Identify which cell holds the provided text, then report its [x, y] central coordinate. 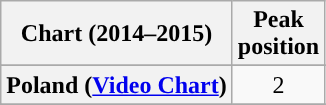
Peakposition [278, 34]
Poland (Video Chart) [117, 85]
Chart (2014–2015) [117, 34]
2 [278, 85]
